Output the (X, Y) coordinate of the center of the cell containing the given text.  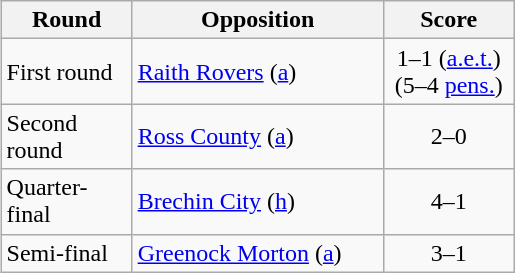
Semi-final (66, 253)
Opposition (258, 20)
2–0 (448, 136)
4–1 (448, 202)
1–1 (a.e.t.)(5–4 pens.) (448, 72)
Round (66, 20)
Greenock Morton (a) (258, 253)
Second round (66, 136)
Quarter-final (66, 202)
Score (448, 20)
Brechin City (h) (258, 202)
Ross County (a) (258, 136)
First round (66, 72)
Raith Rovers (a) (258, 72)
3–1 (448, 253)
